From the cell containing the given text, extract its center point as [x, y] coordinate. 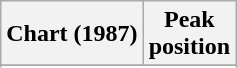
Chart (1987) [72, 34]
Peak position [189, 34]
